From the cell containing the given text, extract its center point as [X, Y] coordinate. 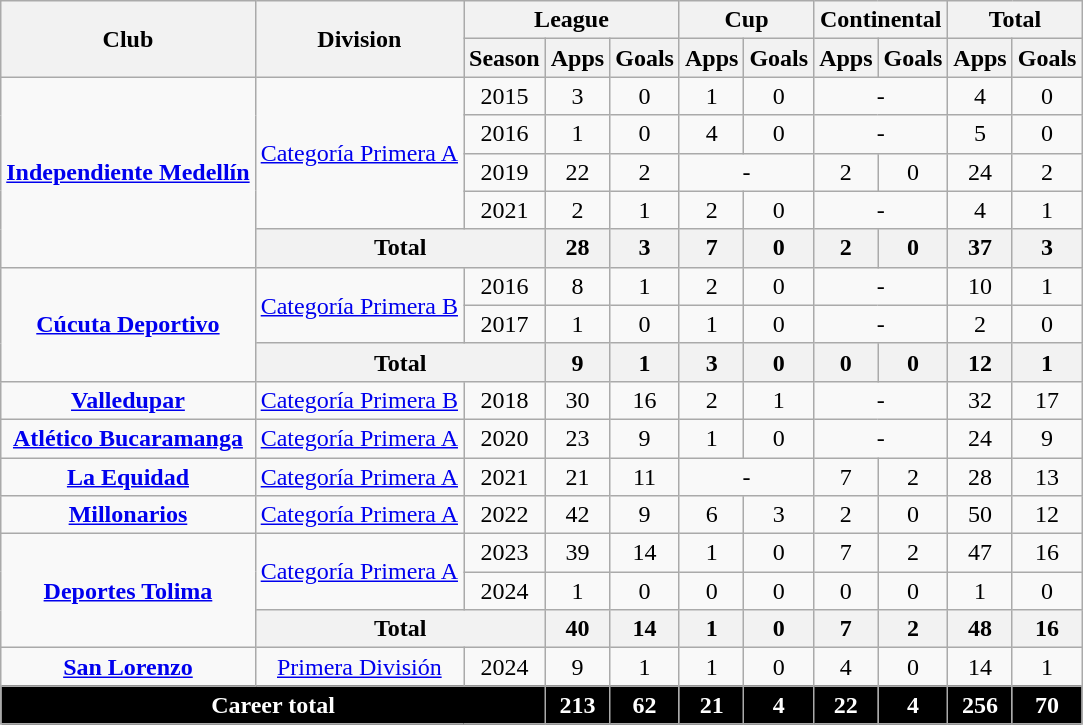
2017 [505, 324]
2022 [505, 515]
6 [711, 515]
42 [577, 515]
48 [980, 629]
2018 [505, 400]
2023 [505, 553]
Cúcuta Deportivo [128, 324]
37 [980, 248]
70 [1047, 705]
Valledupar [128, 400]
Division [359, 39]
Atlético Bucaramanga [128, 438]
Continental [881, 20]
13 [1047, 477]
Millonarios [128, 515]
32 [980, 400]
Independiente Medellín [128, 172]
Club [128, 39]
Career total [273, 705]
La Equidad [128, 477]
8 [577, 286]
10 [980, 286]
San Lorenzo [128, 667]
2019 [505, 172]
39 [577, 553]
2020 [505, 438]
47 [980, 553]
Season [505, 58]
30 [577, 400]
256 [980, 705]
League [572, 20]
40 [577, 629]
11 [645, 477]
50 [980, 515]
17 [1047, 400]
Deportes Tolima [128, 591]
213 [577, 705]
5 [980, 134]
2015 [505, 96]
Primera División [359, 667]
62 [645, 705]
Cup [746, 20]
23 [577, 438]
